Determine the [x, y] coordinate at the center of the cell enclosing the given text.  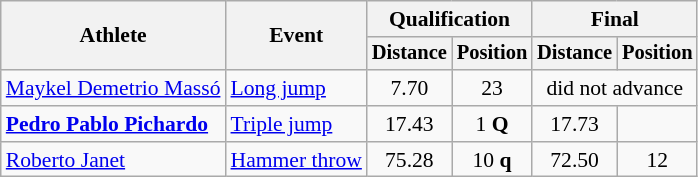
17.73 [574, 124]
Athlete [114, 36]
Long jump [296, 88]
did not advance [614, 88]
Qualification [450, 19]
Final [614, 19]
Maykel Demetrio Massó [114, 88]
Pedro Pablo Pichardo [114, 124]
17.43 [410, 124]
23 [492, 88]
Event [296, 36]
1 Q [492, 124]
Triple jump [296, 124]
7.70 [410, 88]
